Identify which cell holds the provided text, then report its [x, y] central coordinate. 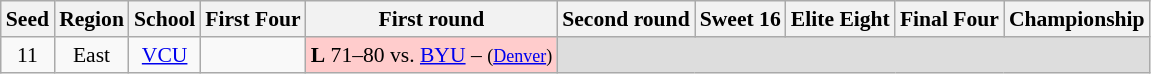
Elite Eight [840, 19]
First round [432, 19]
11 [28, 55]
Final Four [950, 19]
Second round [626, 19]
VCU [164, 55]
First Four [252, 19]
East [92, 55]
Region [92, 19]
L 71–80 vs. BYU – (Denver) [432, 55]
Championship [1077, 19]
Sweet 16 [740, 19]
School [164, 19]
Seed [28, 19]
